Capture the cell that displays the provided text and extract its [x, y] central coordinate. 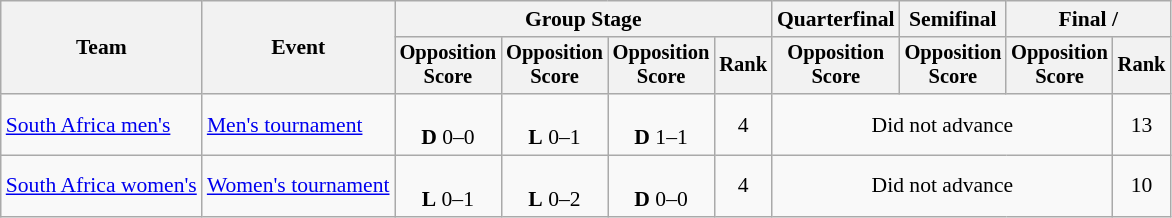
Women's tournament [298, 186]
Team [102, 48]
Event [298, 48]
South Africa men's [102, 124]
Men's tournament [298, 124]
D 1–1 [662, 124]
Final / [1088, 19]
10 [1142, 186]
Semifinal [954, 19]
South Africa women's [102, 186]
L 0–2 [554, 186]
Quarterfinal [836, 19]
Group Stage [584, 19]
13 [1142, 124]
